Capture the cell that displays the provided text and extract its (x, y) central coordinate. 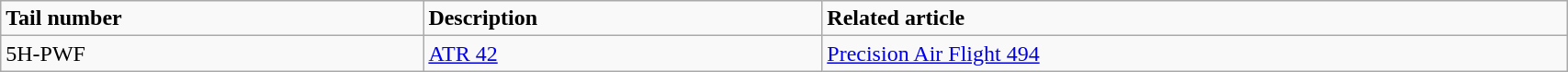
5H-PWF (212, 54)
Related article (1194, 18)
ATR 42 (623, 54)
Tail number (212, 18)
Precision Air Flight 494 (1194, 54)
Description (623, 18)
